Identify which cell holds the provided text, then report its [x, y] central coordinate. 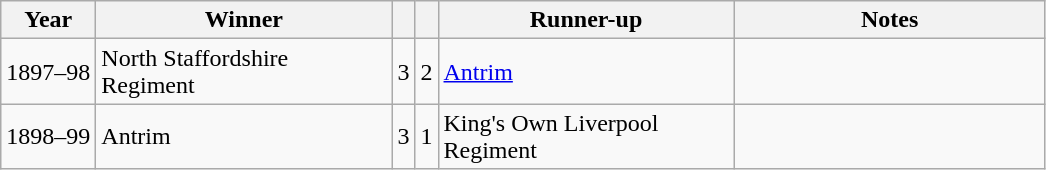
Notes [890, 20]
2 [426, 72]
King's Own Liverpool Regiment [586, 136]
Runner-up [586, 20]
1898–99 [48, 136]
Year [48, 20]
1 [426, 136]
Winner [244, 20]
North Staffordshire Regiment [244, 72]
1897–98 [48, 72]
